Determine the [x, y] coordinate at the center of the cell enclosing the given text.  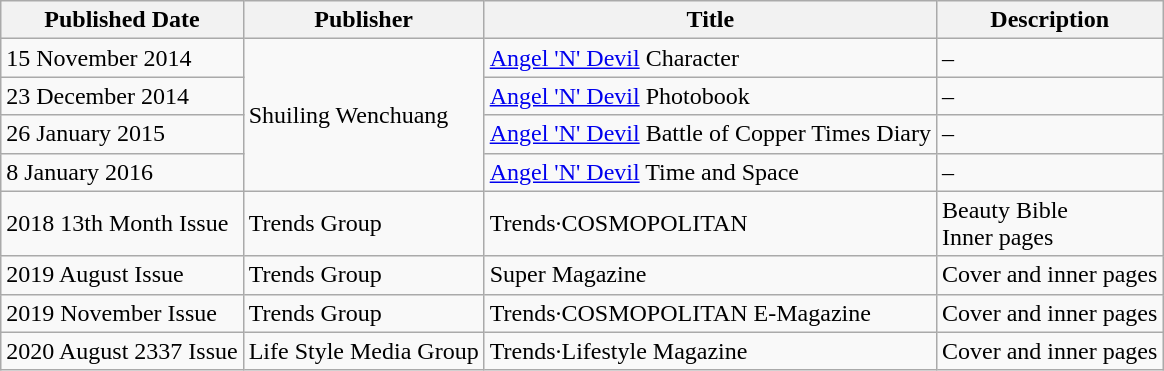
Trends·COSMOPOLITAN [710, 224]
Shuiling Wenchuang [364, 115]
Trends·COSMOPOLITAN E-Magazine [710, 313]
2019 August Issue [122, 275]
Angel 'N' Devil Character [710, 58]
2018 13th Month Issue [122, 224]
Angel 'N' Devil Photobook [710, 96]
Description [1050, 20]
Angel 'N' Devil Battle of Copper Times Diary [710, 134]
8 January 2016 [122, 172]
Angel 'N' Devil Time and Space [710, 172]
Publisher [364, 20]
2019 November Issue [122, 313]
Life Style Media Group [364, 351]
Title [710, 20]
Super Magazine [710, 275]
23 December 2014 [122, 96]
Beauty Bible Inner pages [1050, 224]
Trends·Lifestyle Magazine [710, 351]
26 January 2015 [122, 134]
15 November 2014 [122, 58]
Published Date [122, 20]
2020 August 2337 Issue [122, 351]
